Capture the cell that displays the provided text and extract its (X, Y) central coordinate. 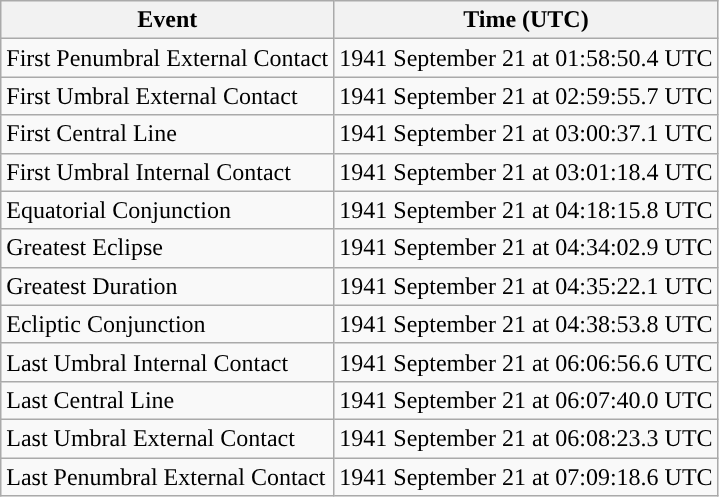
1941 September 21 at 02:59:55.7 UTC (526, 96)
First Umbral Internal Contact (168, 172)
First Central Line (168, 134)
1941 September 21 at 03:01:18.4 UTC (526, 172)
Last Central Line (168, 400)
First Umbral External Contact (168, 96)
1941 September 21 at 07:09:18.6 UTC (526, 477)
Event (168, 20)
1941 September 21 at 06:08:23.3 UTC (526, 438)
Equatorial Conjunction (168, 210)
1941 September 21 at 04:35:22.1 UTC (526, 286)
Greatest Duration (168, 286)
1941 September 21 at 04:18:15.8 UTC (526, 210)
1941 September 21 at 04:38:53.8 UTC (526, 324)
1941 September 21 at 06:06:56.6 UTC (526, 362)
Greatest Eclipse (168, 248)
First Penumbral External Contact (168, 58)
Last Umbral Internal Contact (168, 362)
1941 September 21 at 01:58:50.4 UTC (526, 58)
1941 September 21 at 06:07:40.0 UTC (526, 400)
Time (UTC) (526, 20)
Ecliptic Conjunction (168, 324)
1941 September 21 at 03:00:37.1 UTC (526, 134)
Last Penumbral External Contact (168, 477)
Last Umbral External Contact (168, 438)
1941 September 21 at 04:34:02.9 UTC (526, 248)
